For the text-containing cell, return its midpoint in [x, y] coordinate format. 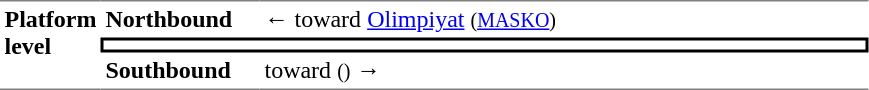
Southbound [180, 71]
← toward Olimpiyat (MASKO) [564, 19]
toward () → [564, 71]
Northbound [180, 19]
Platform level [50, 45]
